Output the (x, y) coordinate of the center of the cell containing the given text.  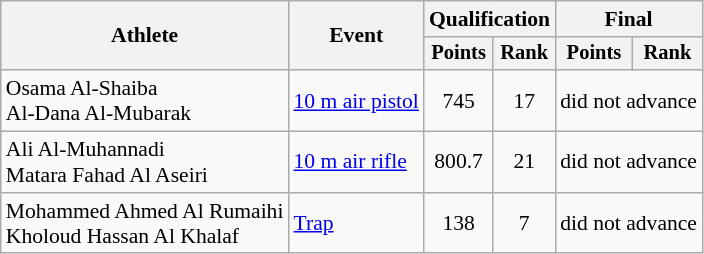
745 (458, 100)
7 (524, 224)
Trap (356, 224)
21 (524, 162)
17 (524, 100)
10 m air rifle (356, 162)
138 (458, 224)
Osama Al-ShaibaAl-Dana Al-Mubarak (145, 100)
10 m air pistol (356, 100)
Ali Al-MuhannadiMatara Fahad Al Aseiri (145, 162)
Event (356, 36)
Final (628, 19)
Mohammed Ahmed Al RumaihiKholoud Hassan Al Khalaf (145, 224)
Athlete (145, 36)
Qualification (490, 19)
800.7 (458, 162)
